Return (x, y) of the center of cell containing provided text 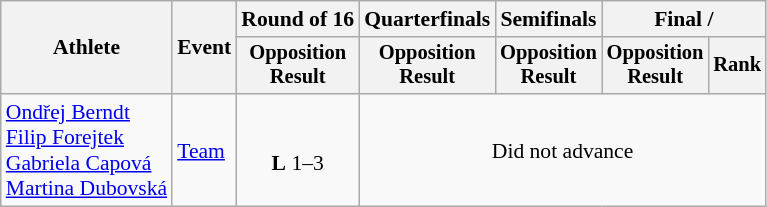
Did not advance (562, 150)
L 1–3 (298, 150)
Final / (684, 19)
Rank (737, 66)
Athlete (86, 48)
Event (204, 48)
Ondřej BerndtFilip ForejtekGabriela CapováMartina Dubovská (86, 150)
Team (204, 150)
Quarterfinals (427, 19)
Semifinals (548, 19)
Round of 16 (298, 19)
